Provide the (X, Y) coordinate of the cell's center where the given text is located.  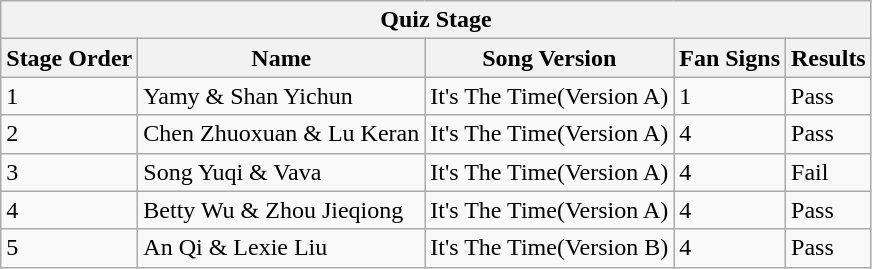
Stage Order (70, 58)
3 (70, 172)
An Qi & Lexie Liu (282, 248)
Chen Zhuoxuan & Lu Keran (282, 134)
Fan Signs (730, 58)
Song Version (550, 58)
2 (70, 134)
It's The Time(Version B) (550, 248)
Fail (829, 172)
Song Yuqi & Vava (282, 172)
5 (70, 248)
Results (829, 58)
Betty Wu & Zhou Jieqiong (282, 210)
Quiz Stage (436, 20)
Name (282, 58)
Yamy & Shan Yichun (282, 96)
